For the text-containing cell, return its midpoint in [X, Y] coordinate format. 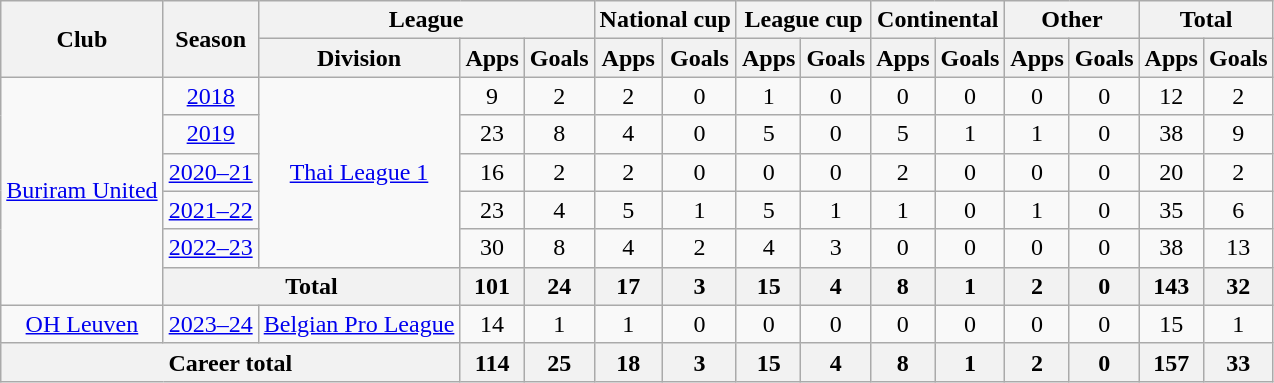
League cup [803, 20]
157 [1171, 362]
2020–21 [210, 172]
6 [1238, 210]
17 [628, 286]
2022–23 [210, 248]
2021–22 [210, 210]
25 [559, 362]
OH Leuven [82, 324]
2023–24 [210, 324]
Belgian Pro League [359, 324]
13 [1238, 248]
2019 [210, 134]
Other [1072, 20]
32 [1238, 286]
30 [492, 248]
12 [1171, 96]
Thai League 1 [359, 172]
Division [359, 58]
National cup [665, 20]
20 [1171, 172]
Continental [938, 20]
Season [210, 39]
League [426, 20]
24 [559, 286]
2018 [210, 96]
35 [1171, 210]
143 [1171, 286]
16 [492, 172]
Buriram United [82, 191]
14 [492, 324]
Club [82, 39]
18 [628, 362]
114 [492, 362]
33 [1238, 362]
101 [492, 286]
Career total [230, 362]
